Determine the [x, y] coordinate at the center of the cell enclosing the given text.  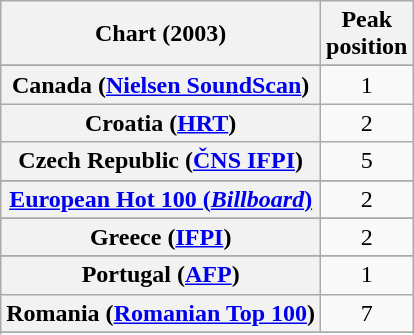
Chart (2003) [161, 34]
7 [367, 313]
European Hot 100 (Billboard) [161, 199]
5 [367, 161]
Portugal (AFP) [161, 275]
Peakposition [367, 34]
Canada (Nielsen SoundScan) [161, 85]
Greece (IFPI) [161, 237]
Romania (Romanian Top 100) [161, 313]
Croatia (HRT) [161, 123]
Czech Republic (ČNS IFPI) [161, 161]
